Pinpoint the cell where the given text exists, returning its [x, y] midpoint coordinate. 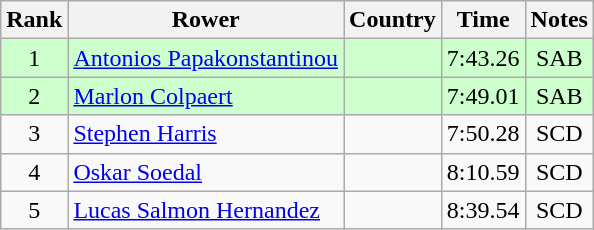
Antonios Papakonstantinou [206, 58]
Rower [206, 20]
3 [34, 134]
Stephen Harris [206, 134]
5 [34, 210]
Rank [34, 20]
Oskar Soedal [206, 172]
8:10.59 [483, 172]
1 [34, 58]
7:50.28 [483, 134]
2 [34, 96]
Time [483, 20]
Marlon Colpaert [206, 96]
8:39.54 [483, 210]
4 [34, 172]
Lucas Salmon Hernandez [206, 210]
Notes [559, 20]
Country [393, 20]
7:43.26 [483, 58]
7:49.01 [483, 96]
